Search for the cell housing the specified text and yield its (X, Y) center coordinate. 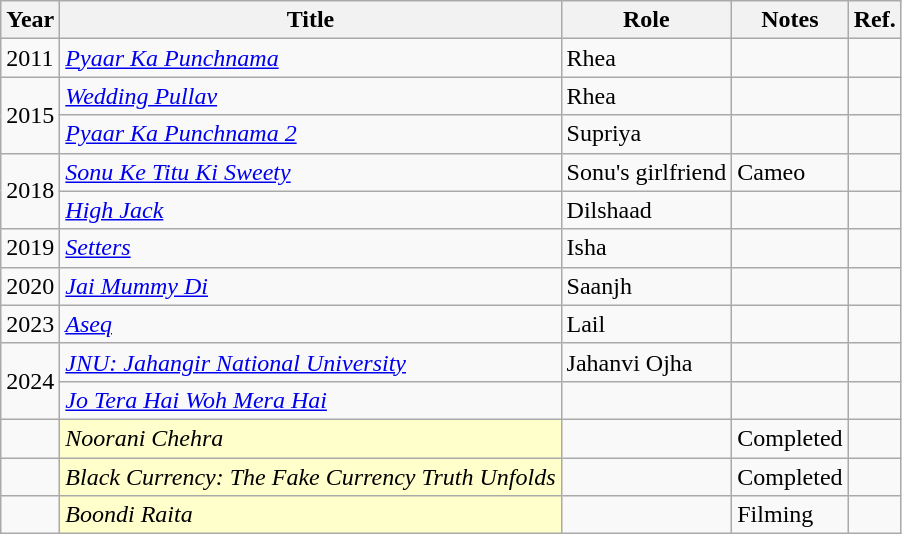
2011 (30, 58)
Wedding Pullav (310, 96)
Pyaar Ka Punchnama (310, 58)
Jahanvi Ojha (646, 362)
Ref. (874, 20)
Noorani Chehra (310, 438)
2020 (30, 286)
Isha (646, 248)
Supriya (646, 134)
Filming (790, 515)
Sonu's girlfriend (646, 172)
2018 (30, 191)
Notes (790, 20)
2019 (30, 248)
Cameo (790, 172)
JNU: Jahangir National University (310, 362)
Dilshaad (646, 210)
High Jack (310, 210)
Year (30, 20)
Lail (646, 324)
Boondi Raita (310, 515)
Black Currency: The Fake Currency Truth Unfolds (310, 477)
2024 (30, 381)
Saanjh (646, 286)
2023 (30, 324)
Pyaar Ka Punchnama 2 (310, 134)
Aseq (310, 324)
Sonu Ke Titu Ki Sweety (310, 172)
Jo Tera Hai Woh Mera Hai (310, 400)
Title (310, 20)
2015 (30, 115)
Jai Mummy Di (310, 286)
Setters (310, 248)
Role (646, 20)
